Search for the cell housing the specified text and yield its [X, Y] center coordinate. 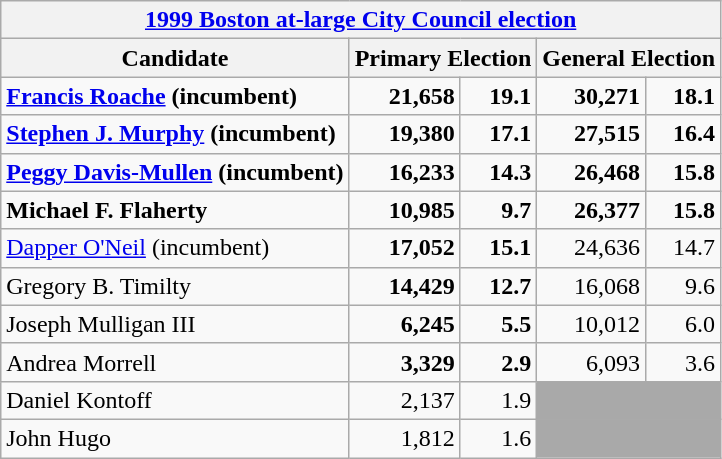
16.4 [684, 134]
14.7 [684, 248]
Peggy Davis-Mullen (incumbent) [175, 172]
9.7 [498, 210]
18.1 [684, 96]
6,093 [592, 362]
3.6 [684, 362]
Candidate [175, 58]
Dapper O'Neil (incumbent) [175, 248]
19,380 [404, 134]
3,329 [404, 362]
9.6 [684, 286]
Primary Election [443, 58]
5.5 [498, 324]
1.6 [498, 438]
16,068 [592, 286]
1.9 [498, 400]
15.1 [498, 248]
16,233 [404, 172]
21,658 [404, 96]
Michael F. Flaherty [175, 210]
26,377 [592, 210]
27,515 [592, 134]
26,468 [592, 172]
17.1 [498, 134]
6.0 [684, 324]
14,429 [404, 286]
10,985 [404, 210]
2,137 [404, 400]
12.7 [498, 286]
Stephen J. Murphy (incumbent) [175, 134]
Daniel Kontoff [175, 400]
Gregory B. Timilty [175, 286]
1999 Boston at-large City Council election [361, 20]
17,052 [404, 248]
Andrea Morrell [175, 362]
14.3 [498, 172]
Francis Roache (incumbent) [175, 96]
19.1 [498, 96]
John Hugo [175, 438]
6,245 [404, 324]
30,271 [592, 96]
24,636 [592, 248]
1,812 [404, 438]
10,012 [592, 324]
2.9 [498, 362]
General Election [629, 58]
Joseph Mulligan III [175, 324]
